Output the (X, Y) coordinate of the center of the cell containing the given text.  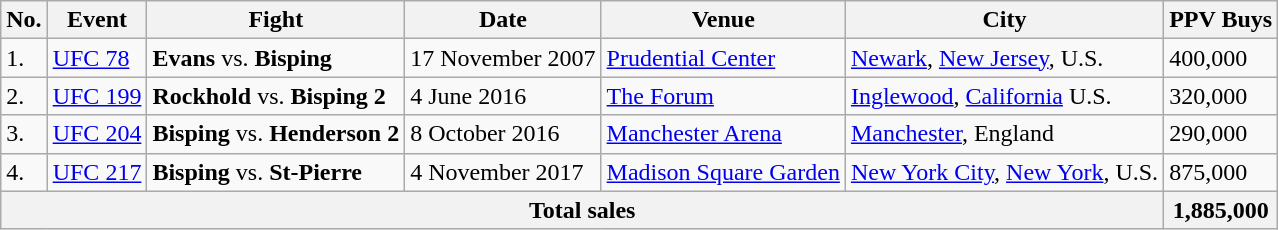
3. (24, 134)
The Forum (723, 96)
1,885,000 (1221, 210)
City (1004, 20)
1. (24, 58)
400,000 (1221, 58)
Date (503, 20)
New York City, New York, U.S. (1004, 172)
Bisping vs. St-Pierre (276, 172)
Madison Square Garden (723, 172)
Event (97, 20)
UFC 199 (97, 96)
4 June 2016 (503, 96)
875,000 (1221, 172)
UFC 217 (97, 172)
Inglewood, California U.S. (1004, 96)
Venue (723, 20)
UFC 78 (97, 58)
Bisping vs. Henderson 2 (276, 134)
290,000 (1221, 134)
8 October 2016 (503, 134)
Prudential Center (723, 58)
Manchester Arena (723, 134)
17 November 2007 (503, 58)
Total sales (582, 210)
Fight (276, 20)
4 November 2017 (503, 172)
320,000 (1221, 96)
UFC 204 (97, 134)
Evans vs. Bisping (276, 58)
2. (24, 96)
Manchester, England (1004, 134)
Rockhold vs. Bisping 2 (276, 96)
PPV Buys (1221, 20)
Newark, New Jersey, U.S. (1004, 58)
No. (24, 20)
4. (24, 172)
